Output the (x, y) coordinate of the center of the cell containing the given text.  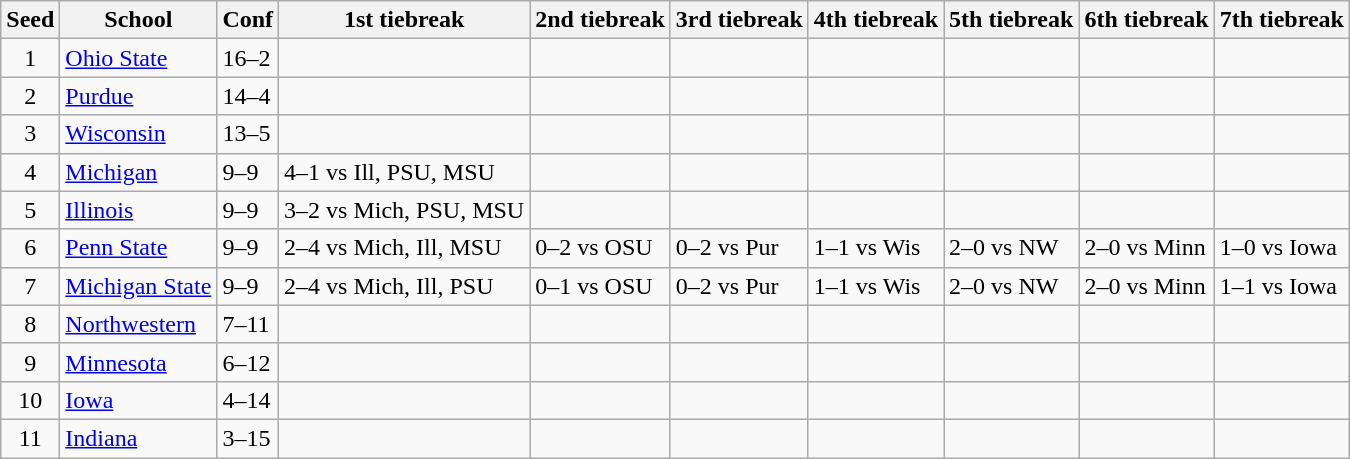
0–2 vs OSU (600, 248)
4th tiebreak (876, 20)
2 (30, 96)
Illinois (138, 210)
16–2 (248, 58)
10 (30, 400)
6–12 (248, 362)
7 (30, 286)
4–14 (248, 400)
1st tiebreak (404, 20)
8 (30, 324)
School (138, 20)
6th tiebreak (1146, 20)
1–1 vs Iowa (1282, 286)
1 (30, 58)
4 (30, 172)
Conf (248, 20)
2–4 vs Mich, Ill, PSU (404, 286)
11 (30, 438)
0–1 vs OSU (600, 286)
13–5 (248, 134)
Ohio State (138, 58)
Michigan (138, 172)
9 (30, 362)
5 (30, 210)
7th tiebreak (1282, 20)
Minnesota (138, 362)
4–1 vs Ill, PSU, MSU (404, 172)
Iowa (138, 400)
3rd tiebreak (739, 20)
Penn State (138, 248)
Michigan State (138, 286)
5th tiebreak (1012, 20)
2–4 vs Mich, Ill, MSU (404, 248)
7–11 (248, 324)
14–4 (248, 96)
3–15 (248, 438)
3–2 vs Mich, PSU, MSU (404, 210)
3 (30, 134)
Northwestern (138, 324)
6 (30, 248)
1–0 vs Iowa (1282, 248)
Seed (30, 20)
Wisconsin (138, 134)
2nd tiebreak (600, 20)
Purdue (138, 96)
Indiana (138, 438)
